Scan for the cell matching the given text and deliver its (x, y) coordinate at center. 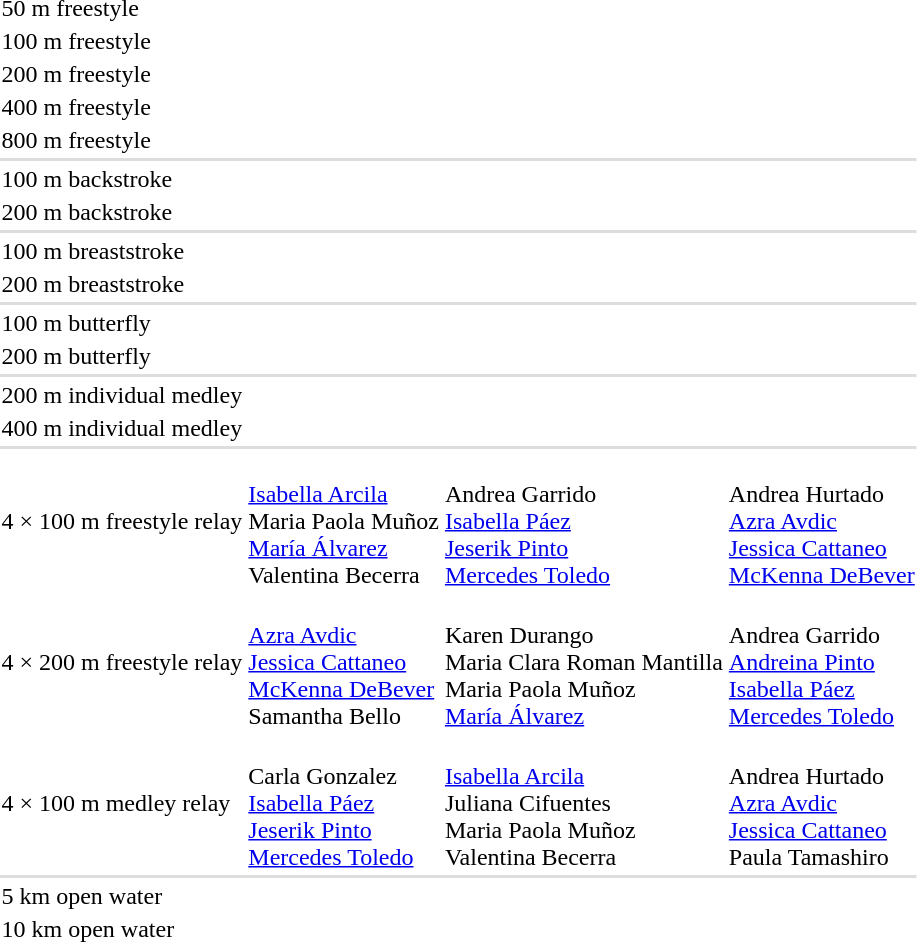
100 m butterfly (122, 323)
4 × 100 m freestyle relay (122, 521)
Andrea HurtadoAzra AvdicJessica CattaneoMcKenna DeBever (822, 521)
800 m freestyle (122, 140)
200 m butterfly (122, 356)
Azra AvdicJessica CattaneoMcKenna DeBeverSamantha Bello (344, 662)
Andrea GarridoIsabella PáezJeserik PintoMercedes Toledo (584, 521)
4 × 100 m medley relay (122, 803)
Isabella ArcilaJuliana CifuentesMaria Paola MuñozValentina Becerra (584, 803)
Andrea HurtadoAzra AvdicJessica CattaneoPaula Tamashiro (822, 803)
5 km open water (122, 896)
Isabella ArcilaMaria Paola MuñozMaría ÁlvarezValentina Becerra (344, 521)
Karen DurangoMaria Clara Roman MantillaMaria Paola MuñozMaría Álvarez (584, 662)
400 m freestyle (122, 107)
100 m breaststroke (122, 251)
200 m backstroke (122, 212)
400 m individual medley (122, 428)
Andrea GarridoAndreina PintoIsabella PáezMercedes Toledo (822, 662)
200 m freestyle (122, 74)
4 × 200 m freestyle relay (122, 662)
200 m breaststroke (122, 284)
200 m individual medley (122, 395)
Carla GonzalezIsabella PáezJeserik PintoMercedes Toledo (344, 803)
100 m backstroke (122, 179)
100 m freestyle (122, 41)
